Find where the given text appears and provide that cell's center as (X, Y) coordinate. 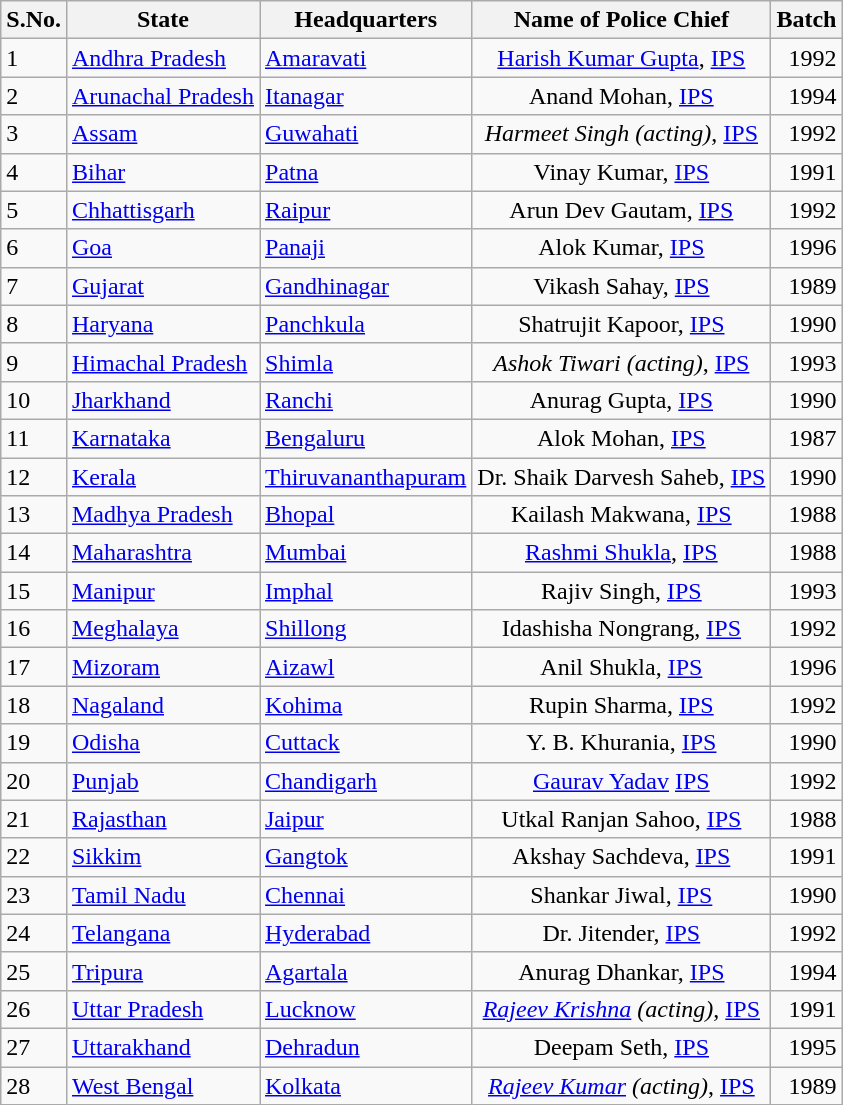
Aizawl (366, 667)
Headquarters (366, 20)
Jharkhand (162, 400)
Alok Kumar, IPS (622, 248)
Goa (162, 248)
Dehradun (366, 1047)
Agartala (366, 971)
2 (34, 96)
Uttarakhand (162, 1047)
Dr. Shaik Darvesh Saheb, IPS (622, 477)
Kerala (162, 477)
Kohima (366, 705)
Himachal Pradesh (162, 362)
14 (34, 553)
Madhya Pradesh (162, 515)
State (162, 20)
Alok Mohan, IPS (622, 438)
Tamil Nadu (162, 895)
Ranchi (366, 400)
Gaurav Yadav IPS (622, 781)
24 (34, 933)
Maharashtra (162, 553)
Bengaluru (366, 438)
Mizoram (162, 667)
16 (34, 629)
8 (34, 324)
28 (34, 1085)
Anand Mohan, IPS (622, 96)
Andhra Pradesh (162, 58)
3 (34, 134)
26 (34, 1009)
Amaravati (366, 58)
Vinay Kumar, IPS (622, 172)
Vikash Sahay, IPS (622, 286)
Rajeev Krishna (acting), IPS (622, 1009)
Odisha (162, 743)
Bhopal (366, 515)
7 (34, 286)
Akshay Sachdeva, IPS (622, 857)
4 (34, 172)
Idashisha Nongrang, IPS (622, 629)
17 (34, 667)
Harish Kumar Gupta, IPS (622, 58)
19 (34, 743)
Assam (162, 134)
Cuttack (366, 743)
Shankar Jiwal, IPS (622, 895)
Name of Police Chief (622, 20)
Rajasthan (162, 819)
Nagaland (162, 705)
1987 (806, 438)
Shatrujit Kapoor, IPS (622, 324)
5 (34, 210)
Jaipur (366, 819)
Harmeet Singh (acting), IPS (622, 134)
27 (34, 1047)
Chennai (366, 895)
15 (34, 591)
Punjab (162, 781)
Patna (366, 172)
Sikkim (162, 857)
Uttar Pradesh (162, 1009)
20 (34, 781)
Karnataka (162, 438)
Arun Dev Gautam, IPS (622, 210)
23 (34, 895)
Hyderabad (366, 933)
Shillong (366, 629)
Haryana (162, 324)
13 (34, 515)
Ashok Tiwari (acting), IPS (622, 362)
Lucknow (366, 1009)
Utkal Ranjan Sahoo, IPS (622, 819)
Anil Shukla, IPS (622, 667)
Imphal (366, 591)
Panaji (366, 248)
6 (34, 248)
1995 (806, 1047)
Arunachal Pradesh (162, 96)
22 (34, 857)
Kolkata (366, 1085)
21 (34, 819)
Mumbai (366, 553)
West Bengal (162, 1085)
S.No. (34, 20)
Gandhinagar (366, 286)
Chandigarh (366, 781)
Y. B. Khurania, IPS (622, 743)
Gujarat (162, 286)
Guwahati (366, 134)
Meghalaya (162, 629)
9 (34, 362)
Thiruvananthapuram (366, 477)
Dr. Jitender, IPS (622, 933)
Chhattisgarh (162, 210)
Deepam Seth, IPS (622, 1047)
12 (34, 477)
Shimla (366, 362)
11 (34, 438)
Panchkula (366, 324)
Anurag Dhankar, IPS (622, 971)
Itanagar (366, 96)
Bihar (162, 172)
18 (34, 705)
Rupin Sharma, IPS (622, 705)
25 (34, 971)
Tripura (162, 971)
Raipur (366, 210)
Anurag Gupta, IPS (622, 400)
Kailash Makwana, IPS (622, 515)
Rashmi Shukla, IPS (622, 553)
10 (34, 400)
Manipur (162, 591)
Gangtok (366, 857)
Telangana (162, 933)
Rajeev Kumar (acting), IPS (622, 1085)
Batch (806, 20)
Rajiv Singh, IPS (622, 591)
1 (34, 58)
